Find where the given text appears and provide that cell's center as (X, Y) coordinate. 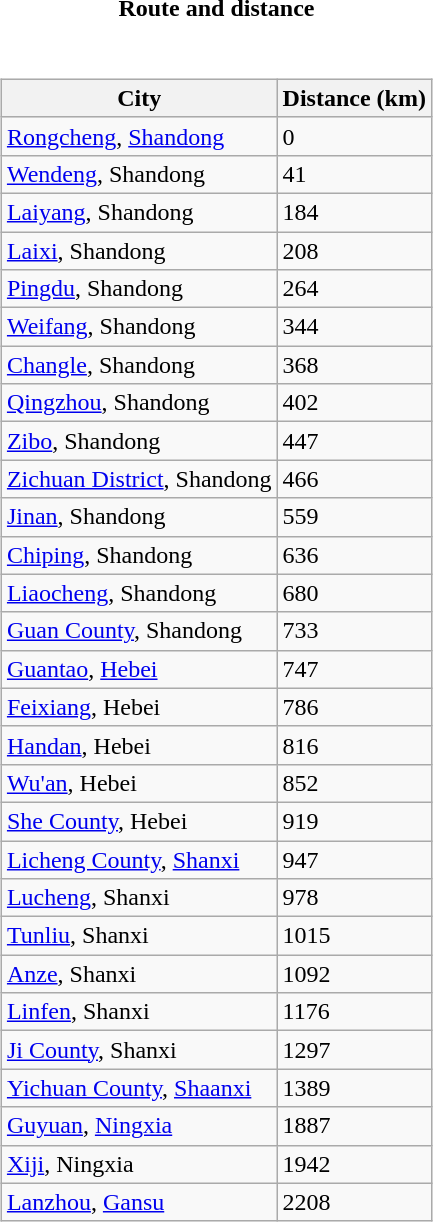
1092 (354, 974)
Distance (km) (354, 98)
368 (354, 365)
1887 (354, 1126)
2208 (354, 1202)
Zichuan District, Shandong (139, 479)
466 (354, 479)
Tunliu, Shanxi (139, 936)
City (139, 98)
Zibo, Shandong (139, 441)
636 (354, 555)
Feixiang, Hebei (139, 707)
947 (354, 859)
Lucheng, Shanxi (139, 898)
1176 (354, 1012)
Yichuan County, Shaanxi (139, 1088)
Liaocheng, Shandong (139, 593)
Anze, Shanxi (139, 974)
1389 (354, 1088)
Pingdu, Shandong (139, 289)
Linfen, Shanxi (139, 1012)
1942 (354, 1164)
Laiyang, Shandong (139, 212)
Changle, Shandong (139, 365)
Qingzhou, Shandong (139, 403)
Ji County, Shanxi (139, 1050)
786 (354, 707)
Wu'an, Hebei (139, 783)
978 (354, 898)
Weifang, Shandong (139, 327)
0 (354, 136)
Guyuan, Ningxia (139, 1126)
Jinan, Shandong (139, 517)
264 (354, 289)
816 (354, 745)
344 (354, 327)
1015 (354, 936)
Wendeng, Shandong (139, 174)
559 (354, 517)
Guan County, Shandong (139, 631)
Guantao, Hebei (139, 669)
733 (354, 631)
447 (354, 441)
Rongcheng, Shandong (139, 136)
Laixi, Shandong (139, 251)
680 (354, 593)
Lanzhou, Gansu (139, 1202)
747 (354, 669)
Xiji, Ningxia (139, 1164)
184 (354, 212)
41 (354, 174)
919 (354, 821)
1297 (354, 1050)
208 (354, 251)
402 (354, 403)
Handan, Hebei (139, 745)
Chiping, Shandong (139, 555)
852 (354, 783)
She County, Hebei (139, 821)
Licheng County, Shanxi (139, 859)
